Capture the cell that displays the provided text and extract its [X, Y] central coordinate. 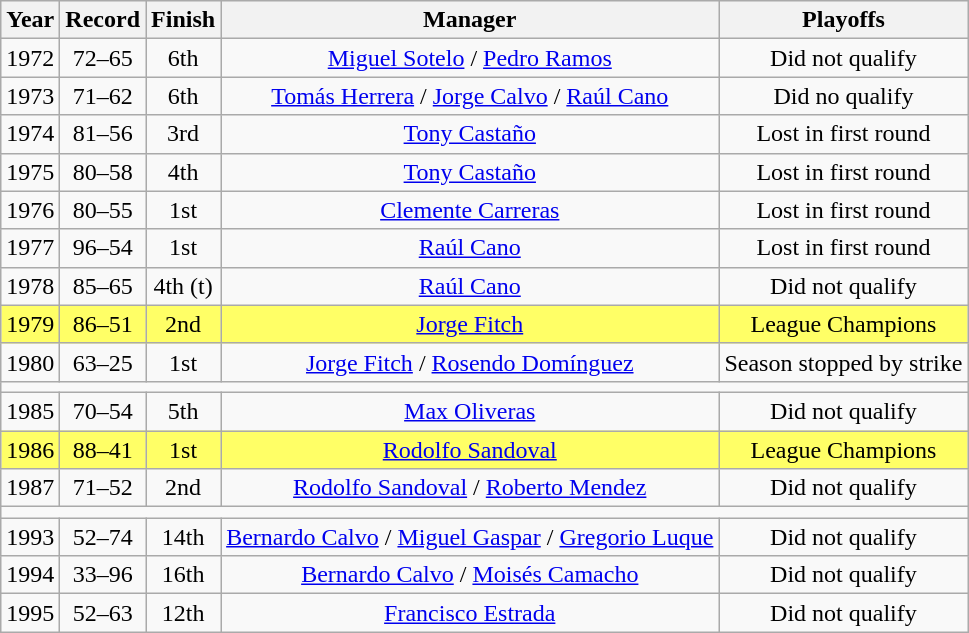
1978 [30, 286]
52–63 [103, 613]
5th [184, 411]
88–41 [103, 449]
81–56 [103, 134]
85–65 [103, 286]
72–65 [103, 58]
1973 [30, 96]
Season stopped by strike [844, 362]
80–58 [103, 172]
Year [30, 20]
33–96 [103, 575]
1976 [30, 210]
1985 [30, 411]
3rd [184, 134]
Bernardo Calvo / Moisés Camacho [470, 575]
Finish [184, 20]
1994 [30, 575]
Tomás Herrera / Jorge Calvo / Raúl Cano [470, 96]
63–25 [103, 362]
Rodolfo Sandoval / Roberto Mendez [470, 488]
4th (t) [184, 286]
16th [184, 575]
1980 [30, 362]
96–54 [103, 248]
52–74 [103, 537]
4th [184, 172]
Record [103, 20]
Playoffs [844, 20]
80–55 [103, 210]
1986 [30, 449]
Max Oliveras [470, 411]
14th [184, 537]
86–51 [103, 324]
71–52 [103, 488]
70–54 [103, 411]
Miguel Sotelo / Pedro Ramos [470, 58]
1977 [30, 248]
1995 [30, 613]
1979 [30, 324]
1975 [30, 172]
1987 [30, 488]
12th [184, 613]
Jorge Fitch [470, 324]
Jorge Fitch / Rosendo Domínguez [470, 362]
1974 [30, 134]
Did no qualify [844, 96]
Bernardo Calvo / Miguel Gaspar / Gregorio Luque [470, 537]
71–62 [103, 96]
Clemente Carreras [470, 210]
Rodolfo Sandoval [470, 449]
Francisco Estrada [470, 613]
1993 [30, 537]
1972 [30, 58]
Manager [470, 20]
